Scan for the cell matching the given text and deliver its (x, y) coordinate at center. 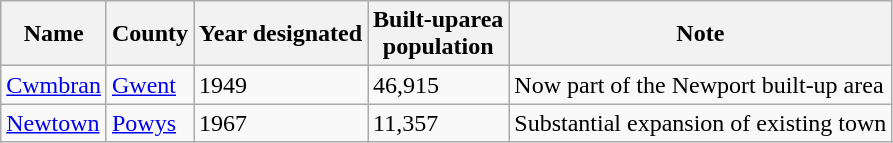
Powys (150, 123)
Substantial expansion of existing town (700, 123)
Year designated (281, 34)
1967 (281, 123)
Cwmbran (54, 85)
County (150, 34)
Note (700, 34)
Name (54, 34)
11,357 (438, 123)
Gwent (150, 85)
Built‑uparea population (438, 34)
46,915 (438, 85)
1949 (281, 85)
Newtown (54, 123)
Now part of the Newport built-up area (700, 85)
